For the text-containing cell, return its midpoint in (X, Y) coordinate format. 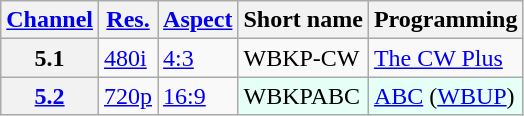
720p (128, 96)
5.2 (50, 96)
Channel (50, 20)
Short name (303, 20)
4:3 (198, 58)
5.1 (50, 58)
Programming (446, 20)
WBKPABC (303, 96)
480i (128, 58)
16:9 (198, 96)
ABC (WBUP) (446, 96)
WBKP-CW (303, 58)
The CW Plus (446, 58)
Aspect (198, 20)
Res. (128, 20)
